Detect which cell encompasses the target text, then output its (x, y) center coordinate. 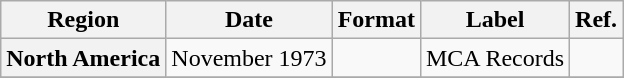
November 1973 (249, 58)
MCA Records (494, 58)
Format (376, 20)
Date (249, 20)
Region (84, 20)
Ref. (596, 20)
North America (84, 58)
Label (494, 20)
